Find where the given text appears and provide that cell's center as (x, y) coordinate. 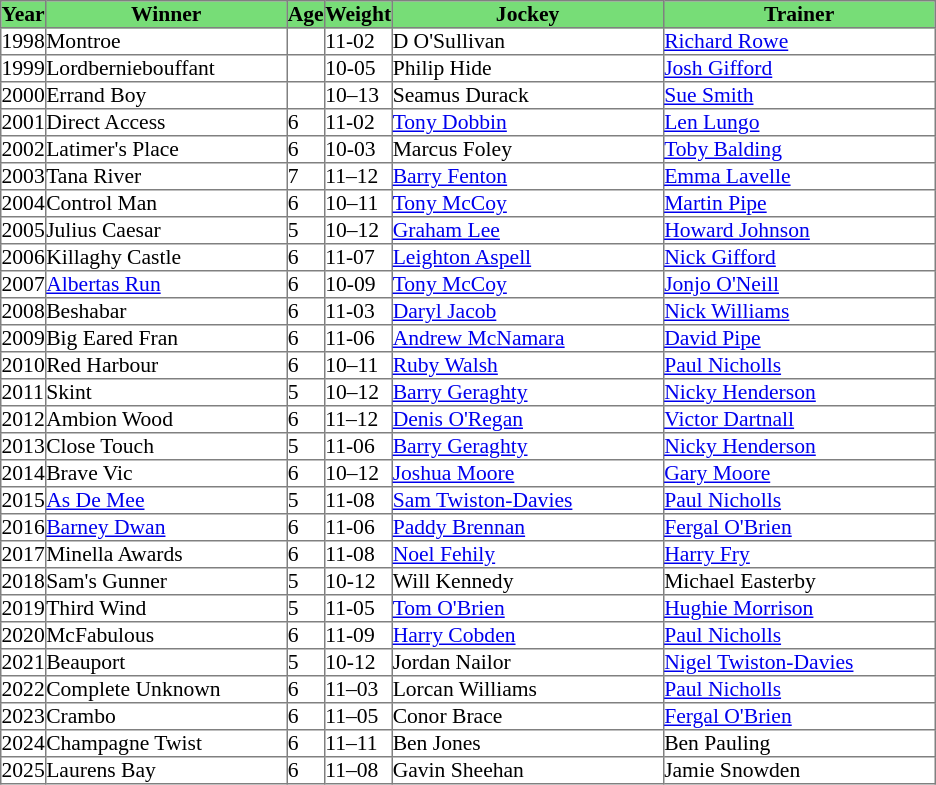
Age (306, 14)
2016 (24, 528)
Control Man (166, 204)
Laurens Bay (166, 770)
Jockey (528, 14)
Nick Williams (799, 312)
McFabulous (166, 636)
Crambo (166, 716)
Gary Moore (799, 474)
Paddy Brennan (528, 528)
Ben Pauling (799, 744)
Josh Gifford (799, 68)
Winner (166, 14)
Ben Jones (528, 744)
Killaghy Castle (166, 258)
Richard Rowe (799, 42)
Skint (166, 392)
11–03 (358, 690)
Julius Caesar (166, 230)
2010 (24, 366)
As De Mee (166, 500)
Victor Dartnall (799, 420)
Daryl Jacob (528, 312)
Big Eared Fran (166, 338)
10-05 (358, 68)
Leighton Aspell (528, 258)
Tana River (166, 176)
Latimer's Place (166, 150)
Nigel Twiston-Davies (799, 662)
2020 (24, 636)
Hughie Morrison (799, 608)
Jordan Nailor (528, 662)
2008 (24, 312)
Nick Gifford (799, 258)
Andrew McNamara (528, 338)
2009 (24, 338)
Tony Dobbin (528, 122)
Sam Twiston-Davies (528, 500)
Jamie Snowden (799, 770)
Barney Dwan (166, 528)
Red Harbour (166, 366)
Year (24, 14)
2023 (24, 716)
10-03 (358, 150)
2013 (24, 446)
2003 (24, 176)
1999 (24, 68)
Sam's Gunner (166, 582)
Emma Lavelle (799, 176)
Champagne Twist (166, 744)
Beshabar (166, 312)
Seamus Durack (528, 96)
11–05 (358, 716)
11-09 (358, 636)
Albertas Run (166, 284)
Michael Easterby (799, 582)
2021 (24, 662)
11-07 (358, 258)
2001 (24, 122)
Ambion Wood (166, 420)
Trainer (799, 14)
Minella Awards (166, 554)
10-09 (358, 284)
Denis O'Regan (528, 420)
Will Kennedy (528, 582)
Direct Access (166, 122)
Complete Unknown (166, 690)
Weight (358, 14)
Sue Smith (799, 96)
2000 (24, 96)
11–08 (358, 770)
2014 (24, 474)
2004 (24, 204)
Martin Pipe (799, 204)
Harry Cobden (528, 636)
Close Touch (166, 446)
Jonjo O'Neill (799, 284)
Lordberniebouffant (166, 68)
11–11 (358, 744)
2017 (24, 554)
Beauport (166, 662)
7 (306, 176)
2006 (24, 258)
Tom O'Brien (528, 608)
2002 (24, 150)
Barry Fenton (528, 176)
2024 (24, 744)
Marcus Foley (528, 150)
1998 (24, 42)
2025 (24, 770)
2011 (24, 392)
Joshua Moore (528, 474)
Errand Boy (166, 96)
Ruby Walsh (528, 366)
2019 (24, 608)
Toby Balding (799, 150)
2018 (24, 582)
Gavin Sheehan (528, 770)
Harry Fry (799, 554)
10–13 (358, 96)
2007 (24, 284)
Montroe (166, 42)
Third Wind (166, 608)
2015 (24, 500)
Lorcan Williams (528, 690)
11-03 (358, 312)
David Pipe (799, 338)
Howard Johnson (799, 230)
2022 (24, 690)
Graham Lee (528, 230)
Philip Hide (528, 68)
2012 (24, 420)
Noel Fehily (528, 554)
Len Lungo (799, 122)
D O'Sullivan (528, 42)
Brave Vic (166, 474)
11-05 (358, 608)
2005 (24, 230)
Conor Brace (528, 716)
